Return the (X, Y) coordinate for the center point of the cell that contains the specified text.  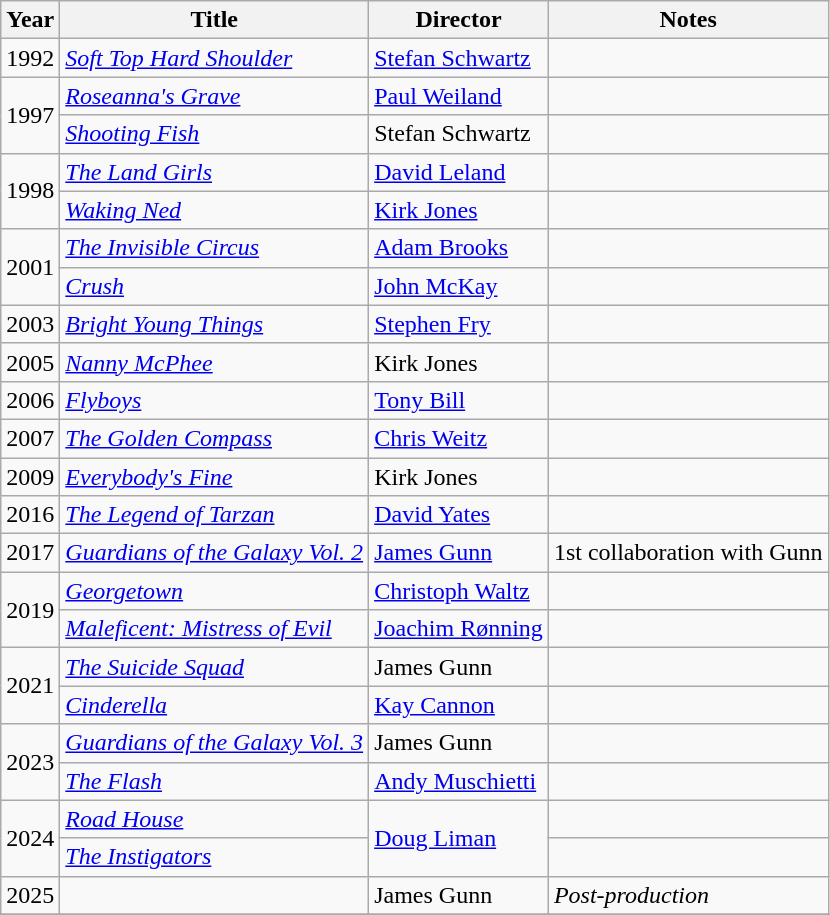
Guardians of the Galaxy Vol. 2 (214, 553)
Andy Muschietti (459, 781)
2024 (30, 838)
1992 (30, 58)
Adam Brooks (459, 248)
Christoph Waltz (459, 591)
The Legend of Tarzan (214, 515)
Maleficent: Mistress of Evil (214, 629)
Joachim Rønning (459, 629)
Director (459, 20)
Title (214, 20)
2006 (30, 400)
Notes (688, 20)
Guardians of the Galaxy Vol. 3 (214, 743)
The Land Girls (214, 172)
2001 (30, 267)
David Yates (459, 515)
Cinderella (214, 705)
2019 (30, 610)
Chris Weitz (459, 438)
John McKay (459, 286)
Shooting Fish (214, 134)
The Golden Compass (214, 438)
Crush (214, 286)
Road House (214, 819)
The Flash (214, 781)
Nanny McPhee (214, 362)
1st collaboration with Gunn (688, 553)
Soft Top Hard Shoulder (214, 58)
Waking Ned (214, 210)
Doug Liman (459, 838)
1997 (30, 115)
2007 (30, 438)
Georgetown (214, 591)
Post-production (688, 895)
2003 (30, 324)
Flyboys (214, 400)
Year (30, 20)
Roseanna's Grave (214, 96)
David Leland (459, 172)
The Suicide Squad (214, 667)
2016 (30, 515)
2017 (30, 553)
2021 (30, 686)
Everybody's Fine (214, 477)
Kay Cannon (459, 705)
2023 (30, 762)
The Invisible Circus (214, 248)
2009 (30, 477)
2005 (30, 362)
Tony Bill (459, 400)
2025 (30, 895)
1998 (30, 191)
Stephen Fry (459, 324)
The Instigators (214, 857)
Paul Weiland (459, 96)
Bright Young Things (214, 324)
